Return the [X, Y] coordinate for the center point of the cell that contains the specified text.  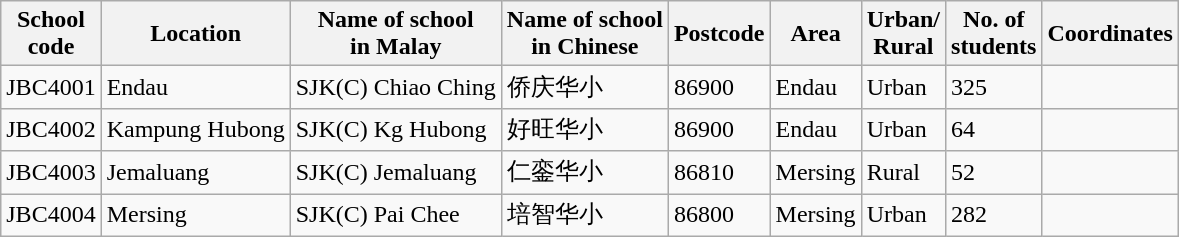
325 [994, 88]
Location [196, 34]
52 [994, 172]
SJK(C) Jemaluang [396, 172]
Postcode [719, 34]
Name of schoolin Malay [396, 34]
Urban/Rural [903, 34]
Schoolcode [51, 34]
64 [994, 130]
培智华小 [584, 216]
282 [994, 216]
SJK(C) Kg Hubong [396, 130]
侨庆华小 [584, 88]
JBC4004 [51, 216]
No. ofstudents [994, 34]
JBC4002 [51, 130]
Jemaluang [196, 172]
Name of schoolin Chinese [584, 34]
SJK(C) Pai Chee [396, 216]
Rural [903, 172]
86810 [719, 172]
仁銮华小 [584, 172]
Coordinates [1110, 34]
Area [816, 34]
好旺华小 [584, 130]
Kampung Hubong [196, 130]
SJK(C) Chiao Ching [396, 88]
JBC4001 [51, 88]
86800 [719, 216]
JBC4003 [51, 172]
